Capture the cell that displays the provided text and extract its (X, Y) central coordinate. 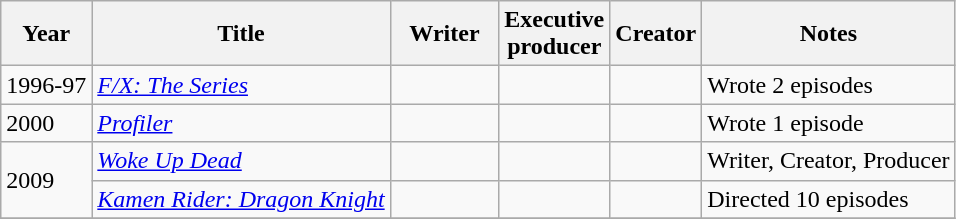
2009 (46, 180)
Wrote 1 episode (828, 123)
1996-97 (46, 85)
Creator (656, 34)
Wrote 2 episodes (828, 85)
Writer, Creator, Producer (828, 161)
2000 (46, 123)
F/X: The Series (241, 85)
Writer (444, 34)
Executiveproducer (554, 34)
Directed 10 episodes (828, 199)
Notes (828, 34)
Woke Up Dead (241, 161)
Profiler (241, 123)
Title (241, 34)
Year (46, 34)
Kamen Rider: Dragon Knight (241, 199)
